Provide the [X, Y] coordinate of the cell's center where the given text is located.  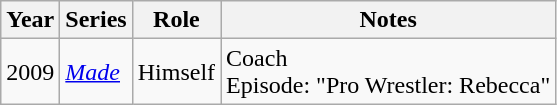
Series [96, 20]
Role [176, 20]
Made [96, 72]
2009 [30, 72]
Notes [388, 20]
CoachEpisode: "Pro Wrestler: Rebecca" [388, 72]
Year [30, 20]
Himself [176, 72]
